For the text-containing cell, return its midpoint in [X, Y] coordinate format. 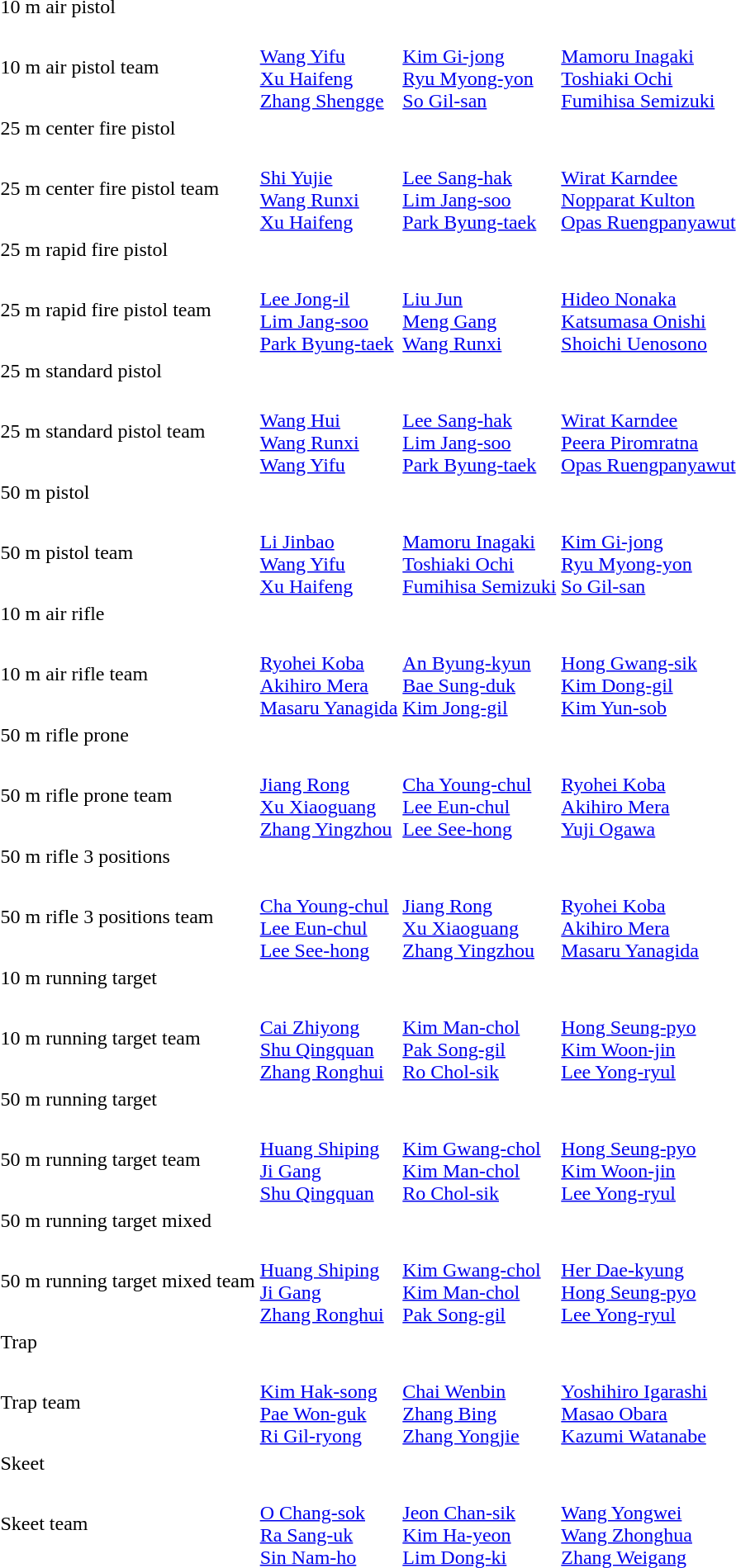
Huang ShipingJi GangShu Qingquan [329, 1159]
Kim Hak-songPae Won-gukRi Gil-ryong [329, 1402]
Wang HuiWang RunxiWang Yifu [329, 431]
Cai ZhiyongShu QingquanZhang Ronghui [329, 1039]
An Byung-kyunBae Sung-dukKim Jong-gil [479, 674]
Liu JunMeng GangWang Runxi [479, 310]
Shi YujieWang RunxiXu Haifeng [329, 188]
Lee Jong-ilLim Jang-sooPark Byung-taek [329, 310]
Kim Gwang-cholKim Man-cholRo Chol-sik [479, 1159]
Li JinbaoWang YifuXu Haifeng [329, 553]
Ryohei KobaAkihiro MeraMasaru Yanagida [329, 674]
Kim Gwang-cholKim Man-cholPak Song-gil [479, 1281]
Wang YifuXu HaifengZhang Shengge [329, 68]
Mamoru InagakiToshiaki OchiFumihisa Semizuki [479, 553]
Chai WenbinZhang BingZhang Yongjie [479, 1402]
Huang ShipingJi GangZhang Ronghui [329, 1281]
Kim Gi-jongRyu Myong-yonSo Gil-san [479, 68]
Kim Man-cholPak Song-gilRo Chol-sik [479, 1039]
